Search for the cell housing the specified text and yield its (X, Y) center coordinate. 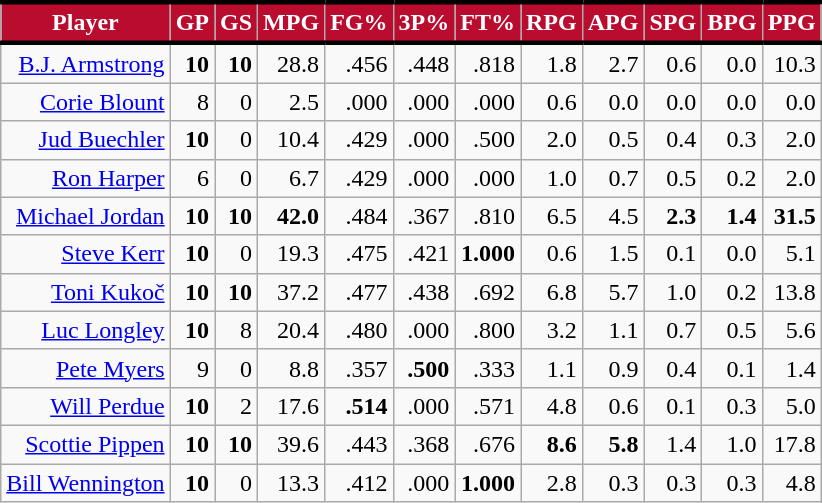
20.4 (292, 330)
17.6 (292, 406)
37.2 (292, 292)
6.7 (292, 178)
.800 (488, 330)
.514 (359, 406)
BPG (732, 22)
B.J. Armstrong (86, 63)
Pete Myers (86, 368)
.692 (488, 292)
.818 (488, 63)
8.8 (292, 368)
5.1 (792, 254)
1.5 (613, 254)
.333 (488, 368)
SPG (673, 22)
Luc Longley (86, 330)
RPG (551, 22)
Steve Kerr (86, 254)
2.7 (613, 63)
5.6 (792, 330)
2.8 (551, 483)
APG (613, 22)
.421 (424, 254)
3P% (424, 22)
Scottie Pippen (86, 444)
FT% (488, 22)
Toni Kukoč (86, 292)
8.6 (551, 444)
42.0 (292, 216)
.443 (359, 444)
5.0 (792, 406)
5.8 (613, 444)
.477 (359, 292)
.357 (359, 368)
.368 (424, 444)
31.5 (792, 216)
0.9 (613, 368)
PPG (792, 22)
.456 (359, 63)
GP (192, 22)
Michael Jordan (86, 216)
39.6 (292, 444)
Will Perdue (86, 406)
19.3 (292, 254)
.810 (488, 216)
Jud Buechler (86, 140)
3.2 (551, 330)
6 (192, 178)
17.8 (792, 444)
Corie Blount (86, 102)
9 (192, 368)
Bill Wennington (86, 483)
.676 (488, 444)
.484 (359, 216)
.438 (424, 292)
.475 (359, 254)
MPG (292, 22)
.571 (488, 406)
Player (86, 22)
2.5 (292, 102)
28.8 (292, 63)
GS (236, 22)
.367 (424, 216)
13.8 (792, 292)
.480 (359, 330)
2.3 (673, 216)
1.8 (551, 63)
.412 (359, 483)
13.3 (292, 483)
FG% (359, 22)
6.5 (551, 216)
10.3 (792, 63)
.448 (424, 63)
6.8 (551, 292)
Ron Harper (86, 178)
10.4 (292, 140)
2 (236, 406)
4.5 (613, 216)
5.7 (613, 292)
